Return (x, y) of the center of cell containing provided text 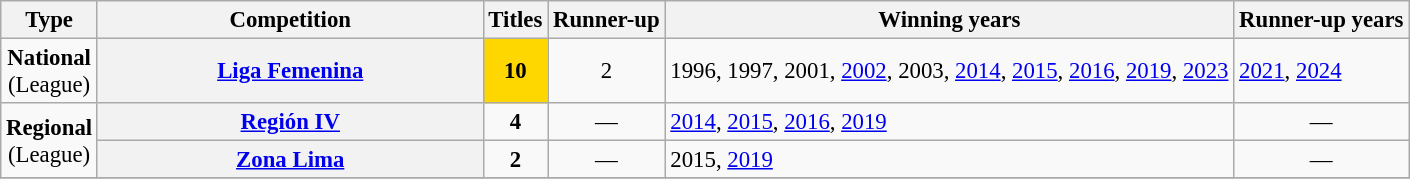
Titles (516, 20)
Regional(League) (50, 140)
Liga Femenina (290, 72)
National(League) (50, 72)
Type (50, 20)
Winning years (950, 20)
Runner-up (606, 20)
Competition (290, 20)
2021, 2024 (1322, 72)
10 (516, 72)
2015, 2019 (950, 160)
Runner-up years (1322, 20)
1996, 1997, 2001, 2002, 2003, 2014, 2015, 2016, 2019, 2023 (950, 72)
Región IV (290, 122)
4 (516, 122)
2014, 2015, 2016, 2019 (950, 122)
Zona Lima (290, 160)
